Determine the [x, y] coordinate at the center of the cell enclosing the given text.  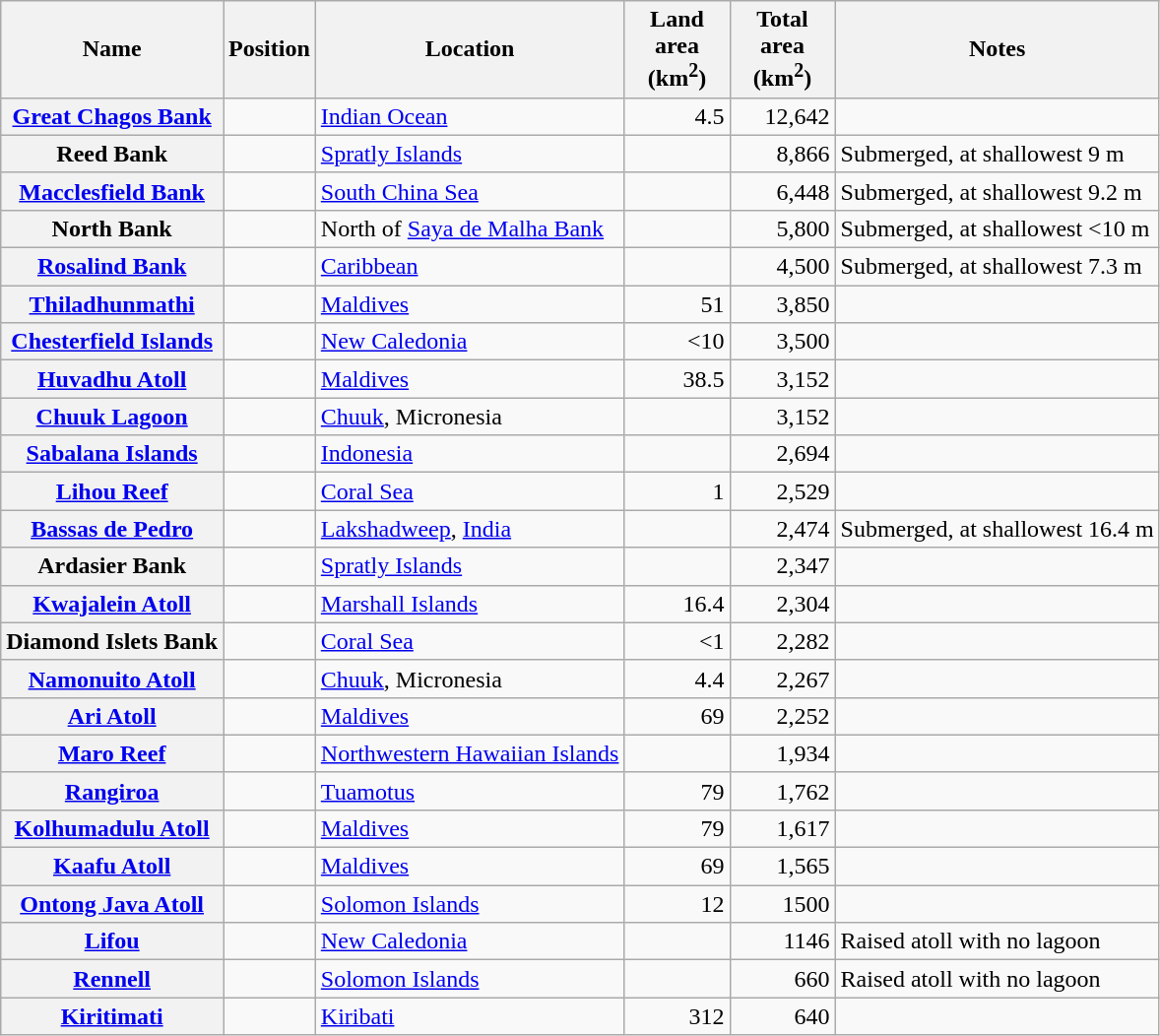
Diamond Islets Bank [112, 641]
2,694 [782, 454]
8,866 [782, 154]
38.5 [677, 379]
Chesterfield Islands [112, 342]
Lifou [112, 941]
1146 [782, 941]
1,565 [782, 867]
Kwajalein Atoll [112, 604]
Caribbean [470, 267]
Macclesfield Bank [112, 191]
2,347 [782, 566]
2,282 [782, 641]
51 [677, 304]
Rangiroa [112, 791]
16.4 [677, 604]
12,642 [782, 116]
1 [677, 491]
North Bank [112, 228]
Kaafu Atoll [112, 867]
660 [782, 979]
Total area (km2) [782, 49]
Maro Reef [112, 753]
2,474 [782, 529]
2,304 [782, 604]
<1 [677, 641]
Kiritimati [112, 1016]
Submerged, at shallowest 9.2 m [997, 191]
4.5 [677, 116]
1,617 [782, 828]
North of Saya de Malha Bank [470, 228]
Ontong Java Atoll [112, 904]
Bassas de Pedro [112, 529]
Tuamotus [470, 791]
Rennell [112, 979]
Lihou Reef [112, 491]
Kolhumadulu Atoll [112, 828]
Position [270, 49]
<10 [677, 342]
Ari Atoll [112, 716]
Name [112, 49]
Lakshadweep, India [470, 529]
Kiribati [470, 1016]
Indian Ocean [470, 116]
Thiladhunmathi [112, 304]
2,252 [782, 716]
312 [677, 1016]
1,762 [782, 791]
4.4 [677, 679]
Ardasier Bank [112, 566]
Northwestern Hawaiian Islands [470, 753]
5,800 [782, 228]
Chuuk Lagoon [112, 417]
Great Chagos Bank [112, 116]
Submerged, at shallowest <10 m [997, 228]
2,529 [782, 491]
640 [782, 1016]
Submerged, at shallowest 7.3 m [997, 267]
South China Sea [470, 191]
1,934 [782, 753]
Indonesia [470, 454]
1500 [782, 904]
3,850 [782, 304]
6,448 [782, 191]
Submerged, at shallowest 16.4 m [997, 529]
Reed Bank [112, 154]
Huvadhu Atoll [112, 379]
Sabalana Islands [112, 454]
4,500 [782, 267]
Notes [997, 49]
2,267 [782, 679]
Marshall Islands [470, 604]
Land area (km2) [677, 49]
Location [470, 49]
Submerged, at shallowest 9 m [997, 154]
3,500 [782, 342]
Namonuito Atoll [112, 679]
Rosalind Bank [112, 267]
12 [677, 904]
